From the cell containing the given text, extract its center point as [x, y] coordinate. 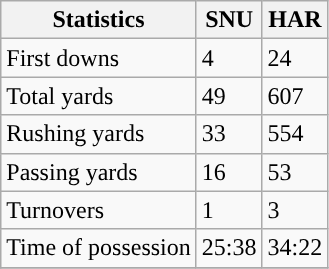
First downs [99, 58]
Rushing yards [99, 134]
Time of possession [99, 248]
Statistics [99, 20]
Total yards [99, 96]
24 [295, 58]
Passing yards [99, 172]
554 [295, 134]
4 [229, 58]
HAR [295, 20]
SNU [229, 20]
25:38 [229, 248]
53 [295, 172]
34:22 [295, 248]
3 [295, 210]
Turnovers [99, 210]
33 [229, 134]
49 [229, 96]
1 [229, 210]
16 [229, 172]
607 [295, 96]
